Search for the cell housing the specified text and yield its [x, y] center coordinate. 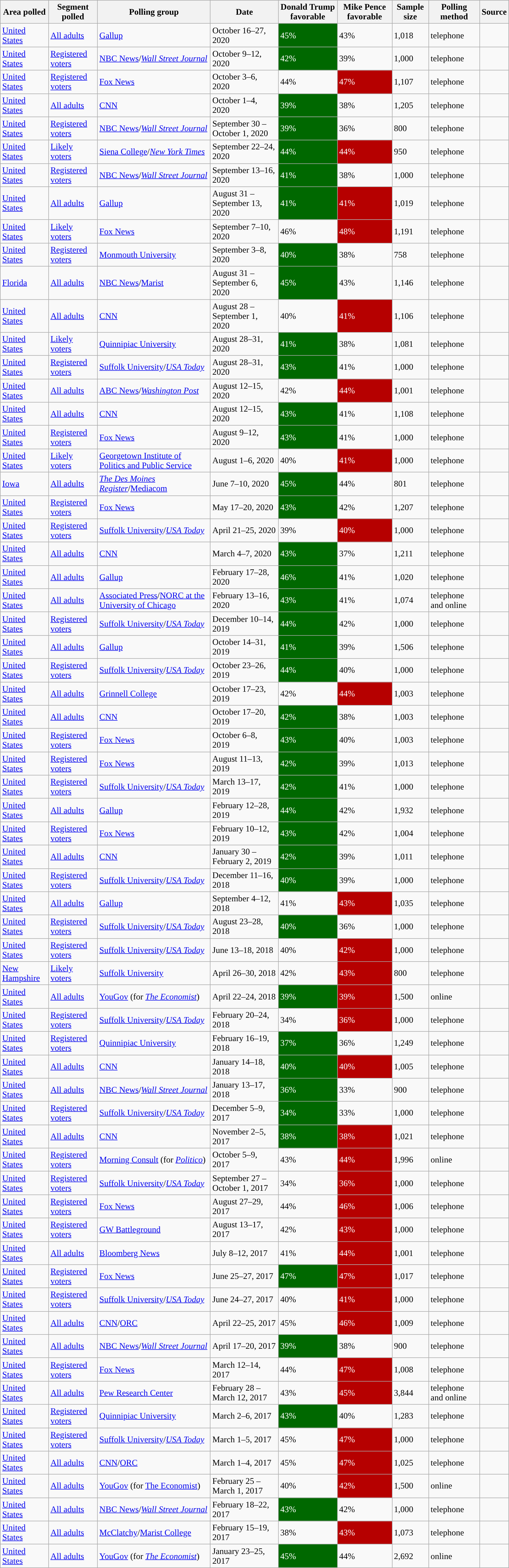
Monmouth University [154, 254]
1,073 [410, 1533]
1,506 [410, 647]
February 10–12, 2019 [244, 833]
February 12–28, 2019 [244, 810]
2,692 [410, 1556]
Polling method [454, 12]
1,108 [410, 414]
1,025 [410, 1463]
October 3–6, 2020 [244, 82]
August 23–28, 2018 [244, 926]
1,207 [410, 507]
ABC News/Washington Post [154, 390]
October 6–8, 2019 [244, 740]
Associated Press/NORC at the University of Chicago [154, 600]
March 4–7, 2020 [244, 554]
January 23–25, 2017 [244, 1556]
October 1–4, 2020 [244, 105]
1,107 [410, 82]
October 23–26, 2019 [244, 670]
Iowa [24, 484]
September 3–8, 2020 [244, 254]
Mike Pence favorable [364, 12]
September 13–16, 2020 [244, 175]
1,005 [410, 1066]
August 27–29, 2017 [244, 1207]
1,019 [410, 203]
McClatchy/Marist College [154, 1533]
February 15–19, 2017 [244, 1533]
1,932 [410, 810]
Sample size [410, 12]
March 13–17, 2019 [244, 787]
1,004 [410, 833]
1,249 [410, 1043]
1,283 [410, 1416]
1,211 [410, 554]
1,021 [410, 1136]
1,006 [410, 1207]
August 13–17, 2017 [244, 1229]
1,009 [410, 1323]
January 13–17, 2018 [244, 1090]
1,008 [410, 1369]
New Hampshire [24, 973]
1,011 [410, 857]
758 [410, 254]
August 11–13, 2019 [244, 764]
June 25–27, 2017 [244, 1276]
October 14–31, 2019 [244, 647]
48% [364, 231]
Suffolk University [154, 973]
March 1–5, 2017 [244, 1439]
1,020 [410, 577]
June 24–27, 2017 [244, 1300]
1,035 [410, 903]
August 28 – September 1, 2020 [244, 316]
950 [410, 152]
January 14–18, 2018 [244, 1066]
August 9–12, 2020 [244, 437]
October 9–12, 2020 [244, 59]
February 20–24, 2018 [244, 1020]
NBC News/Marist [154, 283]
August 31 – September 6, 2020 [244, 283]
August 31 – September 13, 2020 [244, 203]
Florida [24, 283]
February 25 – March 1, 2017 [244, 1486]
1,013 [410, 764]
September 30 – October 1, 2020 [244, 128]
Polling group [154, 12]
GW Battleground [154, 1229]
September 7–10, 2020 [244, 231]
December 11–16, 2018 [244, 880]
September 4–12, 2018 [244, 903]
1,074 [410, 600]
1,018 [410, 35]
February 17–28, 2020 [244, 577]
1,106 [410, 316]
801 [410, 484]
The Des Moines Register/Mediacom [154, 484]
February 28 – March 12, 2017 [244, 1393]
October 17–23, 2019 [244, 694]
Area polled [24, 12]
June 7–10, 2020 [244, 484]
Siena College/New York Times [154, 152]
June 13–18, 2018 [244, 950]
December 10–14, 2019 [244, 623]
December 5–9, 2017 [244, 1113]
September 27 – October 1, 2017 [244, 1183]
3,844 [410, 1393]
April 17–20, 2017 [244, 1346]
Pew Research Center [154, 1393]
April 21–25, 2020 [244, 530]
Morning Consult (for Politico) [154, 1160]
March 2–6, 2017 [244, 1416]
1,017 [410, 1276]
February 13–16, 2020 [244, 600]
1,205 [410, 105]
1,081 [410, 344]
November 2–5, 2017 [244, 1136]
March 1–4, 2017 [244, 1463]
August 1–6, 2020 [244, 461]
April 26–30, 2018 [244, 973]
July 8–12, 2017 [244, 1253]
1,191 [410, 231]
Segment polled [73, 12]
February 16–19, 2018 [244, 1043]
April 22–25, 2017 [244, 1323]
Grinnell College [154, 694]
March 12–14, 2017 [244, 1369]
May 17–20, 2020 [244, 507]
October 17–20, 2019 [244, 717]
Donald Trump favorable [308, 12]
Date [244, 12]
Source [494, 12]
October 16–27, 2020 [244, 35]
September 22–24, 2020 [244, 152]
February 18–22, 2017 [244, 1510]
Georgetown Institute of Politics and Public Service [154, 461]
1,996 [410, 1160]
January 30 – February 2, 2019 [244, 857]
1,146 [410, 283]
October 5–9, 2017 [244, 1160]
April 22–24, 2018 [244, 997]
Bloomberg News [154, 1253]
